Scan for the cell matching the given text and deliver its (x, y) coordinate at center. 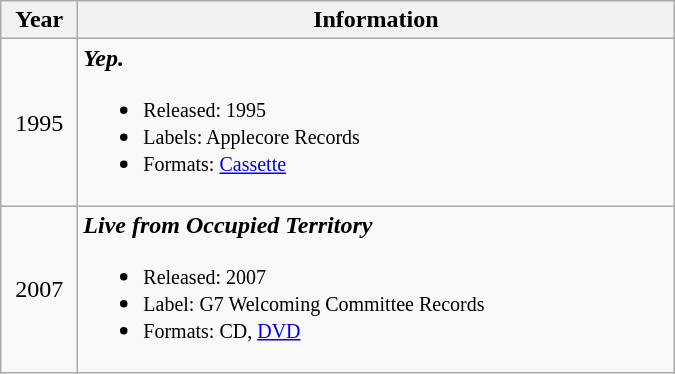
Year (40, 20)
Yep.Released: 1995Labels: Applecore RecordsFormats: Cassette (376, 122)
Information (376, 20)
2007 (40, 290)
1995 (40, 122)
Live from Occupied TerritoryReleased: 2007Label: G7 Welcoming Committee RecordsFormats: CD, DVD (376, 290)
